Find where the given text appears and provide that cell's center as [X, Y] coordinate. 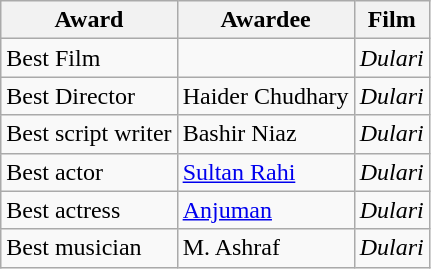
Best actress [89, 210]
Best Film [89, 58]
Haider Chudhary [266, 96]
Sultan Rahi [266, 172]
Best Director [89, 96]
Best musician [89, 248]
Anjuman [266, 210]
Best script writer [89, 134]
Bashir Niaz [266, 134]
M. Ashraf [266, 248]
Best actor [89, 172]
Award [89, 20]
Awardee [266, 20]
Film [392, 20]
